Output the (X, Y) coordinate of the center of the cell containing the given text.  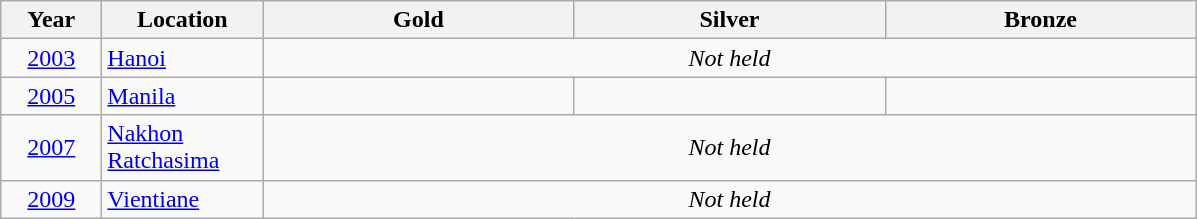
Silver (730, 20)
Manila (182, 96)
Hanoi (182, 58)
Nakhon Ratchasima (182, 148)
2003 (52, 58)
2007 (52, 148)
2009 (52, 199)
Year (52, 20)
Bronze (1040, 20)
Vientiane (182, 199)
2005 (52, 96)
Location (182, 20)
Gold (418, 20)
